For the text-containing cell, return its midpoint in (x, y) coordinate format. 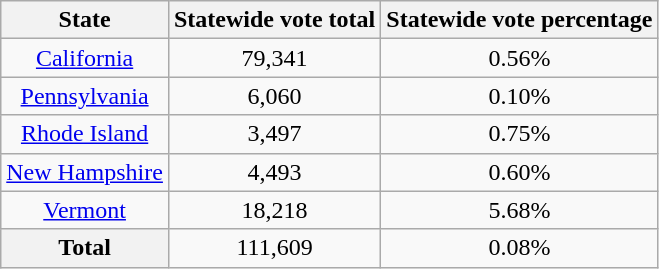
0.08% (520, 248)
0.75% (520, 134)
79,341 (274, 58)
18,218 (274, 210)
Total (85, 248)
0.60% (520, 172)
0.10% (520, 96)
State (85, 20)
3,497 (274, 134)
California (85, 58)
Rhode Island (85, 134)
4,493 (274, 172)
Statewide vote percentage (520, 20)
5.68% (520, 210)
0.56% (520, 58)
Vermont (85, 210)
Statewide vote total (274, 20)
111,609 (274, 248)
Pennsylvania (85, 96)
6,060 (274, 96)
New Hampshire (85, 172)
